Detect which cell encompasses the target text, then output its [X, Y] center coordinate. 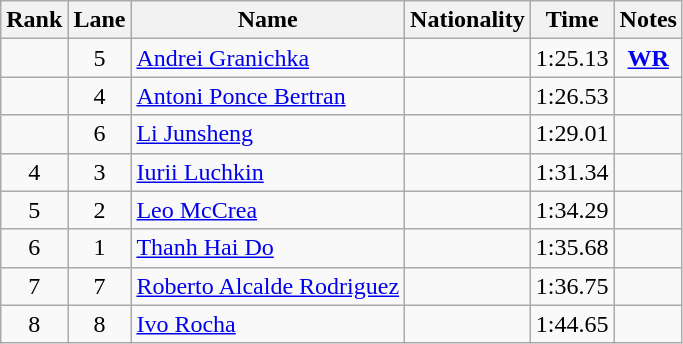
Iurii Luchkin [268, 172]
Antoni Ponce Bertran [268, 96]
1:31.34 [572, 172]
Roberto Alcalde Rodriguez [268, 286]
Andrei Granichka [268, 58]
Lane [100, 20]
Notes [648, 20]
Leo McCrea [268, 210]
1 [100, 248]
1:36.75 [572, 286]
1:44.65 [572, 324]
Time [572, 20]
1:35.68 [572, 248]
Li Junsheng [268, 134]
Ivo Rocha [268, 324]
1:25.13 [572, 58]
Nationality [468, 20]
Rank [34, 20]
WR [648, 58]
2 [100, 210]
Thanh Hai Do [268, 248]
1:29.01 [572, 134]
1:26.53 [572, 96]
3 [100, 172]
1:34.29 [572, 210]
Name [268, 20]
